Scan for the cell matching the given text and deliver its [X, Y] coordinate at center. 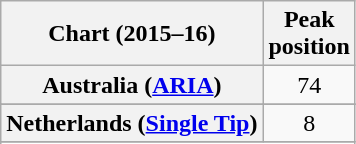
74 [309, 85]
8 [309, 123]
Chart (2015–16) [132, 34]
Peakposition [309, 34]
Australia (ARIA) [132, 85]
Netherlands (Single Tip) [132, 123]
